Pinpoint the cell where the given text exists, returning its (x, y) midpoint coordinate. 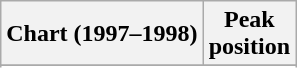
Peakposition (249, 34)
Chart (1997–1998) (102, 34)
